Capture the cell that displays the provided text and extract its [x, y] central coordinate. 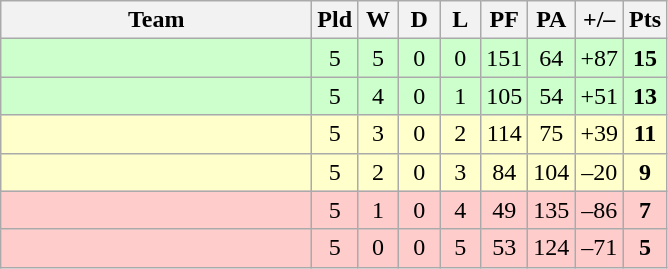
105 [504, 96]
–71 [600, 248]
+/– [600, 20]
151 [504, 58]
7 [644, 210]
49 [504, 210]
124 [552, 248]
84 [504, 172]
15 [644, 58]
PF [504, 20]
D [420, 20]
+87 [600, 58]
Pts [644, 20]
L [460, 20]
–20 [600, 172]
Pld [335, 20]
11 [644, 134]
+39 [600, 134]
64 [552, 58]
104 [552, 172]
75 [552, 134]
+51 [600, 96]
–86 [600, 210]
135 [552, 210]
13 [644, 96]
54 [552, 96]
W [378, 20]
PA [552, 20]
53 [504, 248]
9 [644, 172]
Team [156, 20]
114 [504, 134]
